Identify which cell holds the provided text, then report its (X, Y) central coordinate. 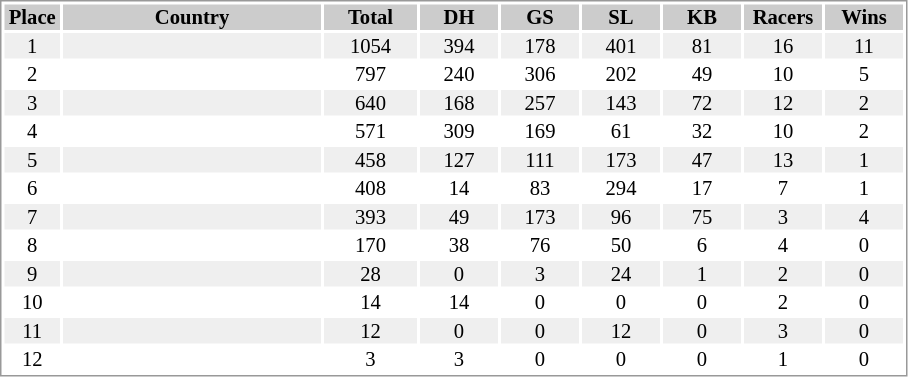
61 (621, 131)
571 (370, 131)
Place (32, 17)
127 (459, 160)
111 (540, 160)
83 (540, 189)
309 (459, 131)
257 (540, 103)
408 (370, 189)
797 (370, 75)
168 (459, 103)
Total (370, 17)
178 (540, 46)
GS (540, 17)
294 (621, 189)
SL (621, 17)
50 (621, 245)
16 (783, 46)
169 (540, 131)
47 (702, 160)
72 (702, 103)
240 (459, 75)
393 (370, 217)
13 (783, 160)
28 (370, 274)
306 (540, 75)
143 (621, 103)
458 (370, 160)
81 (702, 46)
75 (702, 217)
640 (370, 103)
DH (459, 17)
8 (32, 245)
202 (621, 75)
401 (621, 46)
17 (702, 189)
KB (702, 17)
38 (459, 245)
32 (702, 131)
Country (192, 17)
76 (540, 245)
170 (370, 245)
Racers (783, 17)
Wins (864, 17)
1054 (370, 46)
24 (621, 274)
9 (32, 274)
96 (621, 217)
394 (459, 46)
